Find where the given text appears and provide that cell's center as [x, y] coordinate. 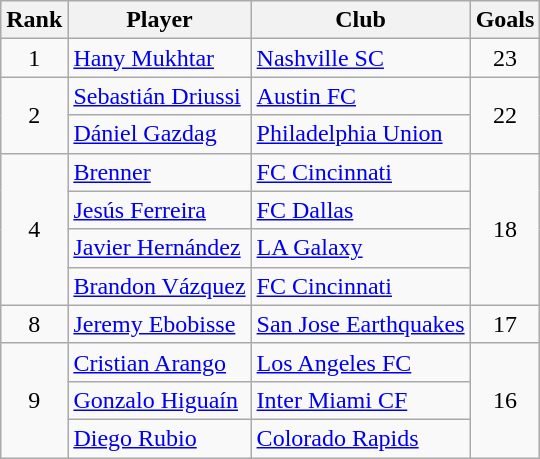
18 [505, 229]
Gonzalo Higuaín [160, 400]
FC Dallas [360, 210]
2 [34, 115]
Diego Rubio [160, 438]
Club [360, 20]
LA Galaxy [360, 248]
Hany Mukhtar [160, 58]
8 [34, 324]
17 [505, 324]
4 [34, 229]
1 [34, 58]
Colorado Rapids [360, 438]
Austin FC [360, 96]
Nashville SC [360, 58]
Jeremy Ebobisse [160, 324]
Los Angeles FC [360, 362]
Rank [34, 20]
Javier Hernández [160, 248]
Jesús Ferreira [160, 210]
Brenner [160, 172]
Dániel Gazdag [160, 134]
Player [160, 20]
Brandon Vázquez [160, 286]
Inter Miami CF [360, 400]
Philadelphia Union [360, 134]
9 [34, 400]
22 [505, 115]
Cristian Arango [160, 362]
Goals [505, 20]
San Jose Earthquakes [360, 324]
Sebastián Driussi [160, 96]
16 [505, 400]
23 [505, 58]
